Output the (x, y) coordinate of the center of the cell containing the given text.  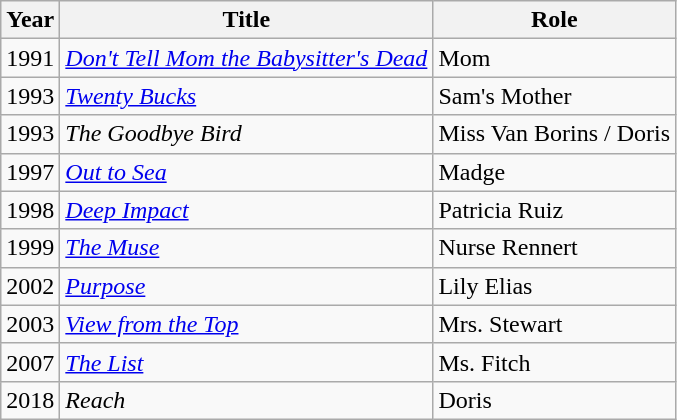
Madge (554, 172)
Don't Tell Mom the Babysitter's Dead (246, 58)
1997 (30, 172)
View from the Top (246, 324)
Sam's Mother (554, 96)
Mom (554, 58)
1998 (30, 210)
Patricia Ruiz (554, 210)
The Goodbye Bird (246, 134)
2007 (30, 362)
Year (30, 20)
Out to Sea (246, 172)
Ms. Fitch (554, 362)
Mrs. Stewart (554, 324)
1991 (30, 58)
The Muse (246, 248)
Twenty Bucks (246, 96)
Role (554, 20)
Doris (554, 400)
Deep Impact (246, 210)
Title (246, 20)
2018 (30, 400)
2003 (30, 324)
Nurse Rennert (554, 248)
Purpose (246, 286)
The List (246, 362)
Lily Elias (554, 286)
Miss Van Borins / Doris (554, 134)
1999 (30, 248)
2002 (30, 286)
Reach (246, 400)
